Find where the given text appears and provide that cell's center as [x, y] coordinate. 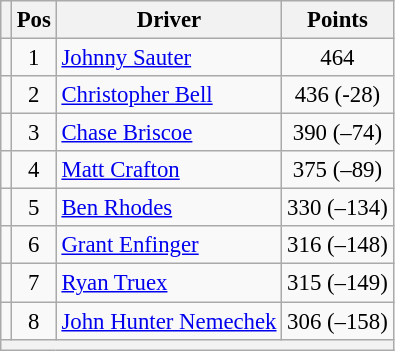
316 (–148) [338, 245]
436 (-28) [338, 95]
Chase Briscoe [169, 133]
3 [34, 133]
315 (–149) [338, 283]
John Hunter Nemechek [169, 321]
5 [34, 208]
7 [34, 283]
Driver [169, 20]
Points [338, 20]
Pos [34, 20]
390 (–74) [338, 133]
6 [34, 245]
Grant Enfinger [169, 245]
Ryan Truex [169, 283]
2 [34, 95]
1 [34, 58]
464 [338, 58]
4 [34, 170]
306 (–158) [338, 321]
Christopher Bell [169, 95]
Ben Rhodes [169, 208]
330 (–134) [338, 208]
375 (–89) [338, 170]
Matt Crafton [169, 170]
8 [34, 321]
Johnny Sauter [169, 58]
